Determine the (x, y) coordinate at the center of the cell enclosing the given text.  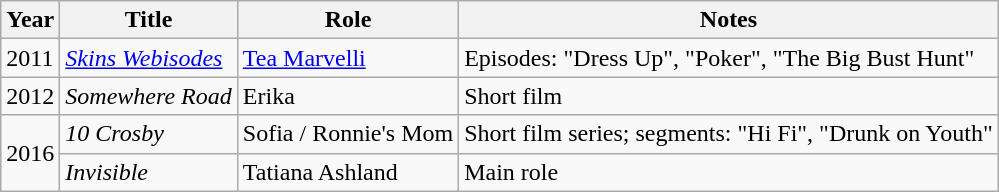
2011 (30, 58)
2012 (30, 96)
Title (148, 20)
10 Crosby (148, 134)
Sofia / Ronnie's Mom (348, 134)
Notes (729, 20)
Invisible (148, 172)
Year (30, 20)
Main role (729, 172)
Somewhere Road (148, 96)
Short film (729, 96)
Short film series; segments: "Hi Fi", "Drunk on Youth" (729, 134)
2016 (30, 153)
Tea Marvelli (348, 58)
Tatiana Ashland (348, 172)
Episodes: "Dress Up", "Poker", "The Big Bust Hunt" (729, 58)
Skins Webisodes (148, 58)
Erika (348, 96)
Role (348, 20)
